From the cell containing the given text, extract its center point as (X, Y) coordinate. 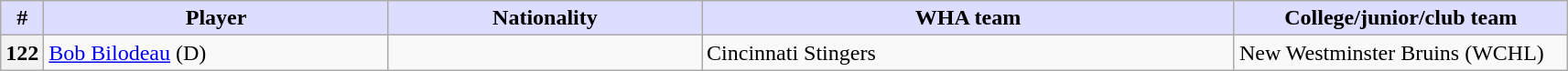
Player (216, 18)
# (22, 18)
Bob Bilodeau (D) (216, 53)
College/junior/club team (1400, 18)
WHA team (968, 18)
Cincinnati Stingers (968, 53)
New Westminster Bruins (WCHL) (1400, 53)
Nationality (545, 18)
122 (22, 53)
